Detect which cell encompasses the target text, then output its [X, Y] center coordinate. 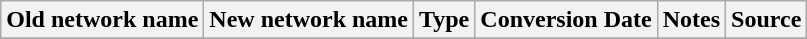
Notes [691, 20]
Old network name [102, 20]
Type [444, 20]
Conversion Date [566, 20]
New network name [309, 20]
Source [766, 20]
